Find where the given text appears and provide that cell's center as (x, y) coordinate. 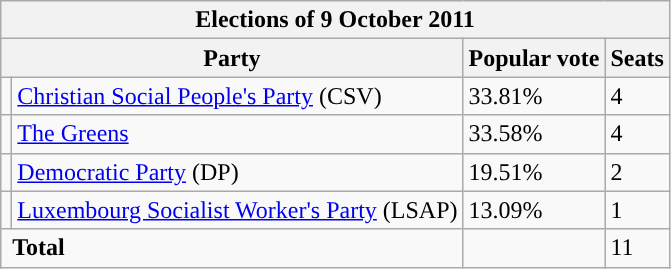
33.58% (534, 134)
The Greens (238, 134)
33.81% (534, 96)
Popular vote (534, 58)
2 (637, 172)
Christian Social People's Party (CSV) (238, 96)
Seats (637, 58)
Total (232, 248)
Democratic Party (DP) (238, 172)
11 (637, 248)
Luxembourg Socialist Worker's Party (LSAP) (238, 210)
13.09% (534, 210)
Party (232, 58)
19.51% (534, 172)
Elections of 9 October 2011 (336, 20)
1 (637, 210)
